Detect which cell encompasses the target text, then output its (X, Y) center coordinate. 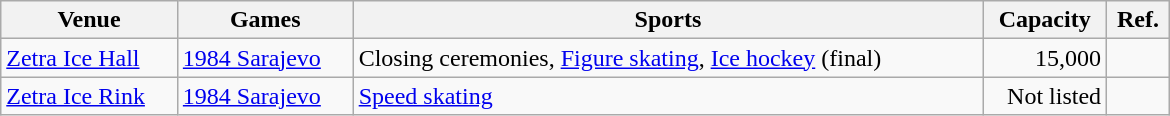
Zetra Ice Hall (90, 58)
Speed skating (668, 96)
Closing ceremonies, Figure skating, Ice hockey (final) (668, 58)
Venue (90, 20)
Zetra Ice Rink (90, 96)
Sports (668, 20)
Capacity (1045, 20)
Ref. (1138, 20)
15,000 (1045, 58)
Games (265, 20)
Not listed (1045, 96)
